From the cell containing the given text, extract its center point as [x, y] coordinate. 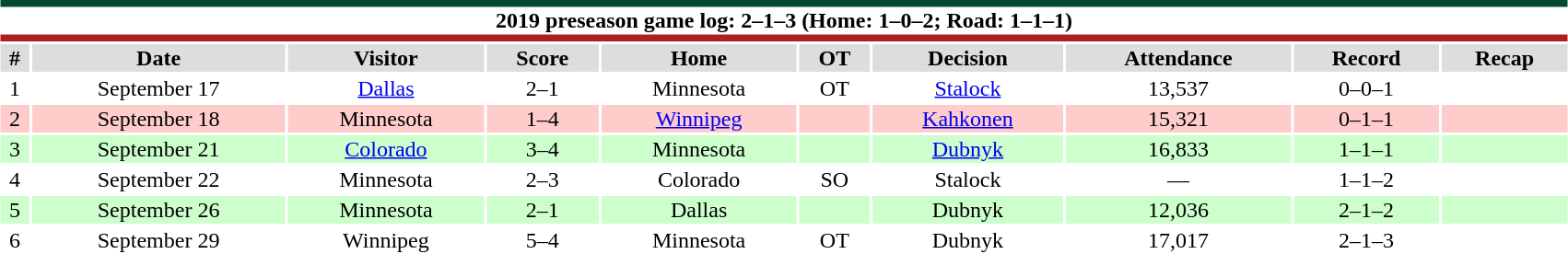
September 26 [158, 210]
SO [835, 179]
4 [15, 179]
1–1–1 [1366, 149]
September 22 [158, 179]
1 [15, 88]
13,537 [1179, 88]
15,321 [1179, 119]
6 [15, 240]
1–4 [543, 119]
2–1–2 [1366, 210]
2019 preseason game log: 2–1–3 (Home: 1–0–2; Road: 1–1–1) [784, 20]
September 21 [158, 149]
Score [543, 58]
Decision [967, 58]
2 [15, 119]
September 18 [158, 119]
— [1179, 179]
Attendance [1179, 58]
Date [158, 58]
Record [1366, 58]
5 [15, 210]
3–4 [543, 149]
1–1–2 [1366, 179]
September 29 [158, 240]
2–1–3 [1366, 240]
0–1–1 [1366, 119]
12,036 [1179, 210]
Home [699, 58]
Visitor [386, 58]
Recap [1504, 58]
0–0–1 [1366, 88]
5–4 [543, 240]
# [15, 58]
2–3 [543, 179]
September 17 [158, 88]
Kahkonen [967, 119]
16,833 [1179, 149]
17,017 [1179, 240]
3 [15, 149]
